Output the (X, Y) coordinate of the center of the cell containing the given text.  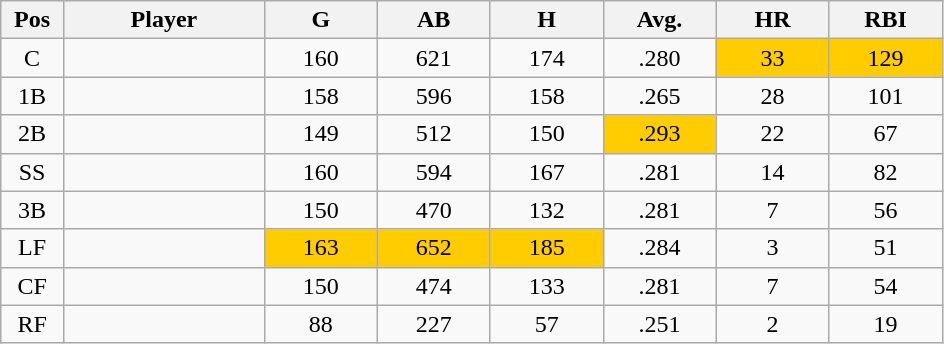
652 (434, 248)
132 (546, 210)
AB (434, 20)
129 (886, 58)
88 (320, 324)
594 (434, 172)
1B (32, 96)
28 (772, 96)
H (546, 20)
.251 (660, 324)
14 (772, 172)
G (320, 20)
3 (772, 248)
185 (546, 248)
33 (772, 58)
3B (32, 210)
149 (320, 134)
163 (320, 248)
Player (164, 20)
133 (546, 286)
Avg. (660, 20)
596 (434, 96)
227 (434, 324)
51 (886, 248)
82 (886, 172)
2 (772, 324)
.265 (660, 96)
SS (32, 172)
174 (546, 58)
67 (886, 134)
.280 (660, 58)
C (32, 58)
474 (434, 286)
22 (772, 134)
.293 (660, 134)
56 (886, 210)
57 (546, 324)
19 (886, 324)
CF (32, 286)
2B (32, 134)
54 (886, 286)
Pos (32, 20)
RF (32, 324)
LF (32, 248)
HR (772, 20)
621 (434, 58)
512 (434, 134)
101 (886, 96)
RBI (886, 20)
167 (546, 172)
470 (434, 210)
.284 (660, 248)
